Return (X, Y) of the center of cell containing provided text 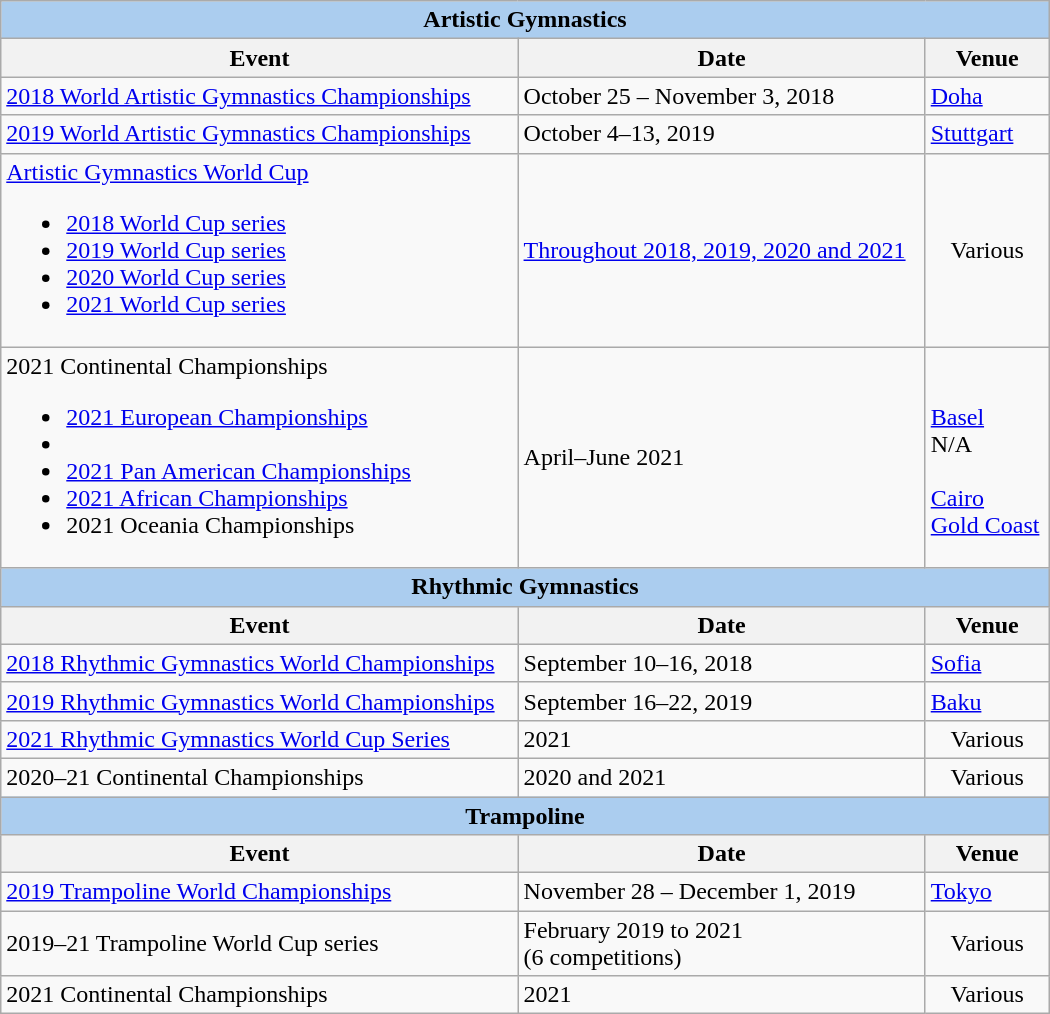
2019 World Artistic Gymnastics Championships (260, 134)
November 28 – December 1, 2019 (722, 892)
Artistic Gymnastics (525, 20)
2021 Rhythmic Gymnastics World Cup Series (260, 739)
Baku (987, 701)
Sofia (987, 663)
2019–21 Trampoline World Cup series (260, 944)
2021 Continental Championships (260, 995)
BaselN/A Cairo Gold Coast (987, 458)
2019 Rhythmic Gymnastics World Championships (260, 701)
2021 Continental Championships2021 European Championships2021 Pan American Championships2021 African Championships2021 Oceania Championships (260, 458)
October 4–13, 2019 (722, 134)
2019 Trampoline World Championships (260, 892)
September 16–22, 2019 (722, 701)
Tokyo (987, 892)
Throughout 2018, 2019, 2020 and 2021 (722, 250)
April–June 2021 (722, 458)
October 25 – November 3, 2018 (722, 96)
Artistic Gymnastics World Cup2018 World Cup series2019 World Cup series2020 World Cup series2021 World Cup series (260, 250)
Stuttgart (987, 134)
February 2019 to 2021(6 competitions) (722, 944)
2018 Rhythmic Gymnastics World Championships (260, 663)
Rhythmic Gymnastics (525, 587)
September 10–16, 2018 (722, 663)
Doha (987, 96)
2020 and 2021 (722, 777)
Trampoline (525, 815)
2018 World Artistic Gymnastics Championships (260, 96)
2020–21 Continental Championships (260, 777)
